Find where the given text appears and provide that cell's center as (x, y) coordinate. 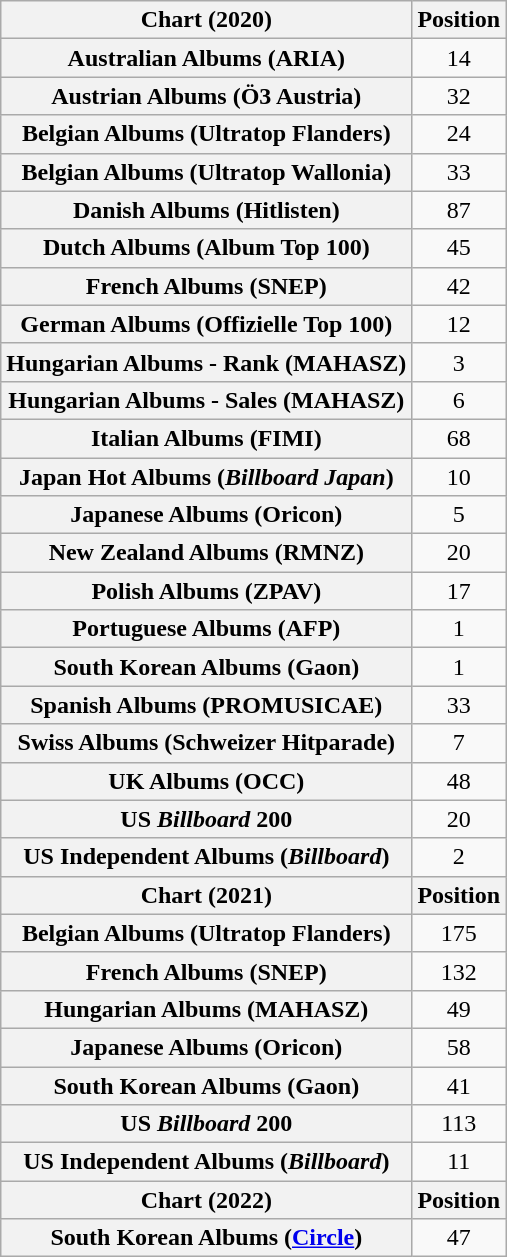
11 (459, 1162)
Italian Albums (FIMI) (206, 438)
Portuguese Albums (AFP) (206, 629)
Australian Albums (ARIA) (206, 58)
14 (459, 58)
7 (459, 743)
68 (459, 438)
Hungarian Albums (MAHASZ) (206, 1009)
10 (459, 477)
87 (459, 210)
45 (459, 248)
47 (459, 1238)
Belgian Albums (Ultratop Wallonia) (206, 172)
Chart (2022) (206, 1200)
Hungarian Albums - Rank (MAHASZ) (206, 362)
32 (459, 96)
Dutch Albums (Album Top 100) (206, 248)
Spanish Albums (PROMUSICAE) (206, 705)
Austrian Albums (Ö3 Austria) (206, 96)
German Albums (Offizielle Top 100) (206, 324)
South Korean Albums (Circle) (206, 1238)
12 (459, 324)
2 (459, 857)
Japan Hot Albums (Billboard Japan) (206, 477)
6 (459, 400)
24 (459, 134)
Chart (2021) (206, 895)
Polish Albums (ZPAV) (206, 591)
42 (459, 286)
Danish Albums (Hitlisten) (206, 210)
41 (459, 1085)
Chart (2020) (206, 20)
New Zealand Albums (RMNZ) (206, 553)
113 (459, 1124)
3 (459, 362)
17 (459, 591)
58 (459, 1047)
49 (459, 1009)
UK Albums (OCC) (206, 781)
175 (459, 933)
132 (459, 971)
Hungarian Albums - Sales (MAHASZ) (206, 400)
Swiss Albums (Schweizer Hitparade) (206, 743)
5 (459, 515)
48 (459, 781)
